Scan for the cell matching the given text and deliver its [x, y] coordinate at center. 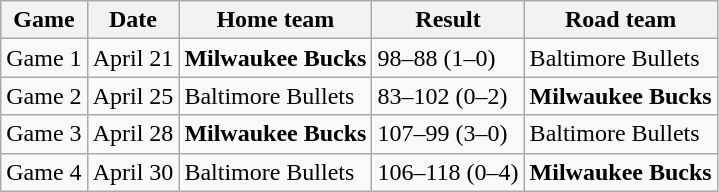
Home team [276, 20]
April 30 [133, 172]
Game 2 [44, 96]
April 21 [133, 58]
April 28 [133, 134]
Road team [620, 20]
98–88 (1–0) [448, 58]
April 25 [133, 96]
106–118 (0–4) [448, 172]
83–102 (0–2) [448, 96]
107–99 (3–0) [448, 134]
Game 3 [44, 134]
Result [448, 20]
Game 1 [44, 58]
Date [133, 20]
Game 4 [44, 172]
Game [44, 20]
